Return the [X, Y] coordinate for the center point of the cell that contains the specified text.  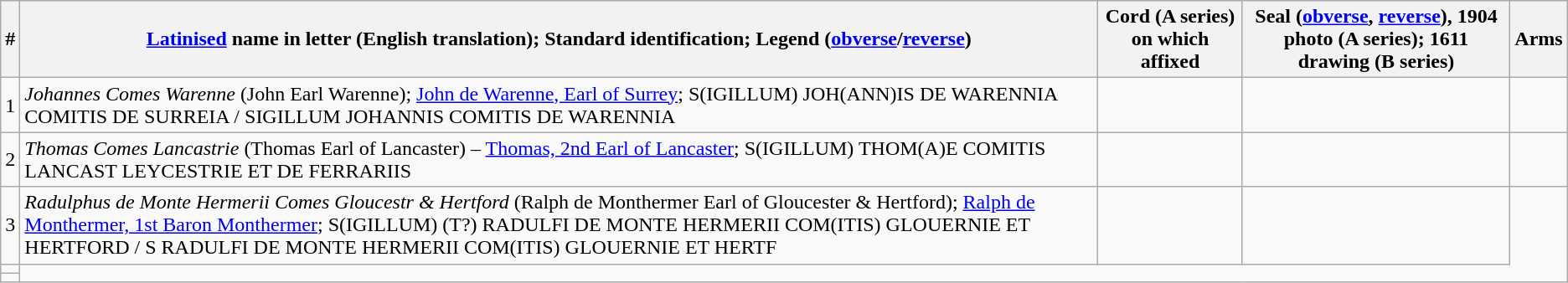
Thomas Comes Lancastrie (Thomas Earl of Lancaster) – Thomas, 2nd Earl of Lancaster; S(IGILLUM) THOM(A)E COMITIS LANCAST LEYCESTRIE ET DE FERRARIIS [560, 159]
2 [10, 159]
3 [10, 225]
# [10, 39]
Latinised name in letter (English translation); Standard identification; Legend (obverse/reverse) [560, 39]
Cord (A series) on which affixed [1171, 39]
Seal (obverse, reverse), 1904 photo (A series); 1611 drawing (B series) [1376, 39]
1 [10, 105]
Arms [1539, 39]
